Extract the [X, Y] coordinate from the center of the cell holding the provided text.  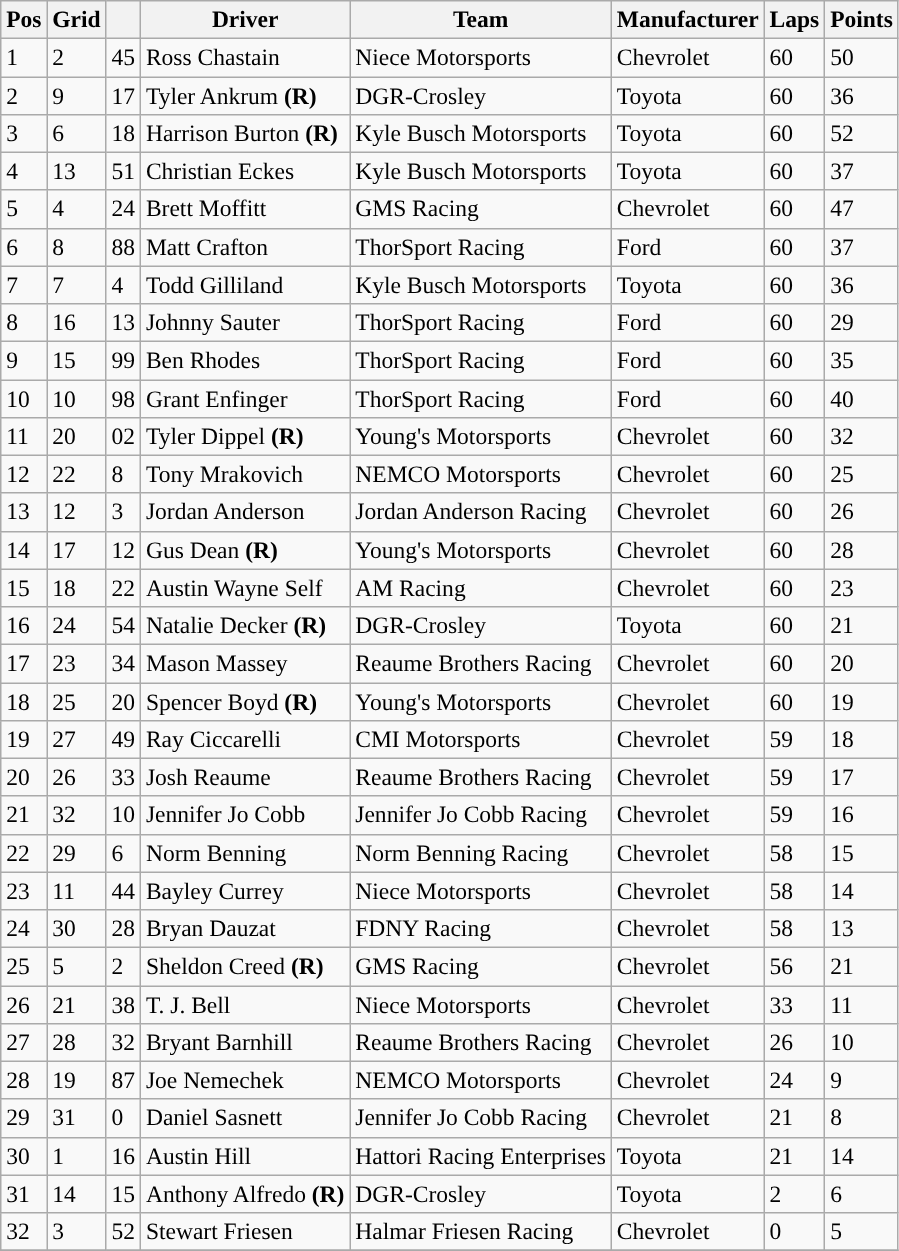
Brett Moffitt [244, 209]
Ross Chastain [244, 57]
Jordan Anderson [244, 512]
35 [862, 360]
Team [481, 19]
Daniel Sasnett [244, 1118]
51 [123, 171]
Bryan Dauzat [244, 928]
Matt Crafton [244, 247]
Joe Nemechek [244, 1080]
Laps [794, 19]
40 [862, 398]
38 [123, 1004]
Austin Wayne Self [244, 588]
CMI Motorsports [481, 739]
Tyler Dippel (R) [244, 436]
Ray Ciccarelli [244, 739]
Ben Rhodes [244, 360]
Points [862, 19]
Austin Hill [244, 1156]
FDNY Racing [481, 928]
44 [123, 891]
02 [123, 436]
Stewart Friesen [244, 1231]
Bryant Barnhill [244, 1042]
Pos [24, 19]
Tyler Ankrum (R) [244, 95]
54 [123, 625]
Tony Mrakovich [244, 474]
Norm Benning Racing [481, 853]
Christian Eckes [244, 171]
Natalie Decker (R) [244, 625]
Jordan Anderson Racing [481, 512]
Hattori Racing Enterprises [481, 1156]
50 [862, 57]
T. J. Bell [244, 1004]
Grant Enfinger [244, 398]
45 [123, 57]
56 [794, 966]
Spencer Boyd (R) [244, 701]
Todd Gilliland [244, 285]
Anthony Alfredo (R) [244, 1194]
Manufacturer [688, 19]
Bayley Currey [244, 891]
Sheldon Creed (R) [244, 966]
Norm Benning [244, 853]
Mason Massey [244, 663]
99 [123, 360]
Josh Reaume [244, 777]
34 [123, 663]
47 [862, 209]
Gus Dean (R) [244, 550]
98 [123, 398]
87 [123, 1080]
88 [123, 247]
Johnny Sauter [244, 322]
AM Racing [481, 588]
Halmar Friesen Racing [481, 1231]
Harrison Burton (R) [244, 133]
49 [123, 739]
Grid [76, 19]
Driver [244, 19]
Jennifer Jo Cobb [244, 815]
